Pinpoint the cell where the given text exists, returning its (X, Y) midpoint coordinate. 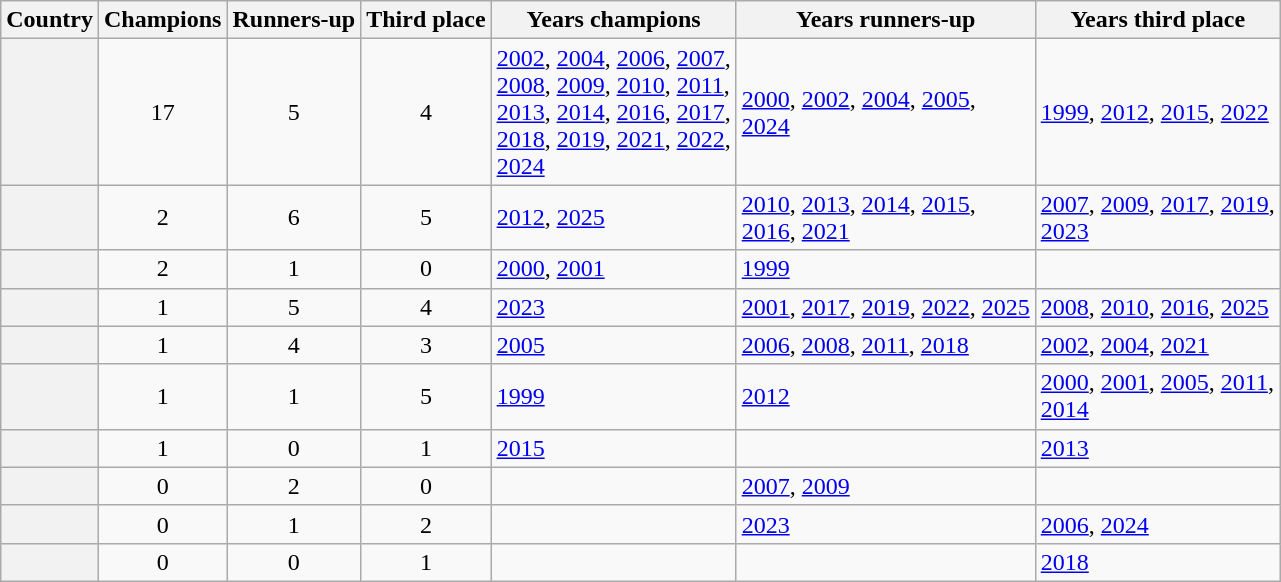
2018 (1158, 562)
2001, 2017, 2019, 2022, 2025 (886, 307)
2012 (886, 396)
2012, 2025 (614, 218)
Years champions (614, 20)
Years runners-up (886, 20)
2002, 2004, 2021 (1158, 345)
2008, 2010, 2016, 2025 (1158, 307)
2007, 2009 (886, 486)
3 (426, 345)
2000, 2001, 2005, 2011,2014 (1158, 396)
Champions (162, 20)
2000, 2001 (614, 269)
2005 (614, 345)
Country (50, 20)
17 (162, 112)
2013 (1158, 448)
6 (294, 218)
1999, 2012, 2015, 2022 (1158, 112)
2002, 2004, 2006, 2007,2008, 2009, 2010, 2011,2013, 2014, 2016, 2017, 2018, 2019, 2021, 2022,2024 (614, 112)
2000, 2002, 2004, 2005,2024 (886, 112)
Third place (426, 20)
Years third place (1158, 20)
2006, 2024 (1158, 524)
2015 (614, 448)
2006, 2008, 2011, 2018 (886, 345)
Runners-up (294, 20)
2010, 2013, 2014, 2015,2016, 2021 (886, 218)
2007, 2009, 2017, 2019,2023 (1158, 218)
